Provide the [x, y] coordinate of the cell's center where the given text is located.  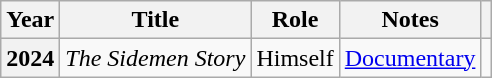
Year [30, 20]
2024 [30, 58]
Documentary [410, 58]
The Sidemen Story [156, 58]
Title [156, 20]
Notes [410, 20]
Himself [295, 58]
Role [295, 20]
